From the cell containing the given text, extract its center point as (x, y) coordinate. 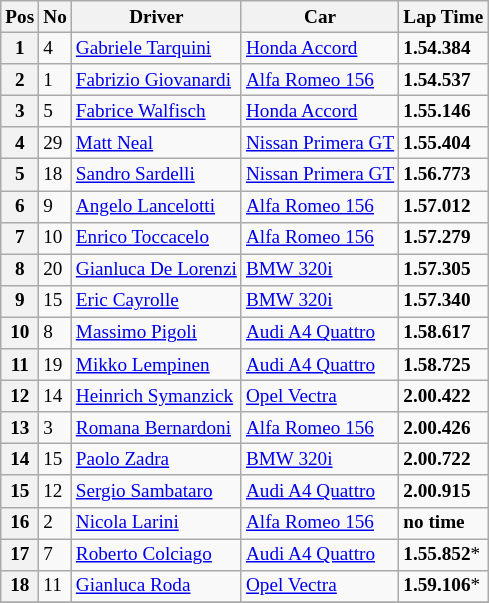
2.00.422 (444, 396)
1.55.146 (444, 111)
2.00.426 (444, 428)
Gabriele Tarquini (156, 48)
No (56, 17)
Fabrizio Giovanardi (156, 80)
Angelo Lancelotti (156, 206)
Mikko Lempinen (156, 365)
no time (444, 523)
Gianluca Roda (156, 586)
Massimo Pigoli (156, 333)
1.58.617 (444, 333)
1.58.725 (444, 365)
20 (56, 270)
1.57.340 (444, 301)
Sandro Sardelli (156, 175)
29 (56, 143)
Roberto Colciago (156, 554)
2.00.722 (444, 460)
Lap Time (444, 17)
Driver (156, 17)
1.55.404 (444, 143)
Car (320, 17)
Matt Neal (156, 143)
6 (20, 206)
16 (20, 523)
13 (20, 428)
1.59.106* (444, 586)
Gianluca De Lorenzi (156, 270)
Heinrich Symanzick (156, 396)
Enrico Toccacelo (156, 238)
1.54.384 (444, 48)
1.55.852* (444, 554)
1.54.537 (444, 80)
2.00.915 (444, 491)
19 (56, 365)
Paolo Zadra (156, 460)
Sergio Sambataro (156, 491)
Eric Cayrolle (156, 301)
Pos (20, 17)
1.57.279 (444, 238)
Fabrice Walfisch (156, 111)
1.57.012 (444, 206)
Romana Bernardoni (156, 428)
17 (20, 554)
Nicola Larini (156, 523)
1.56.773 (444, 175)
1.57.305 (444, 270)
